Output the [X, Y] coordinate of the center of the cell containing the given text.  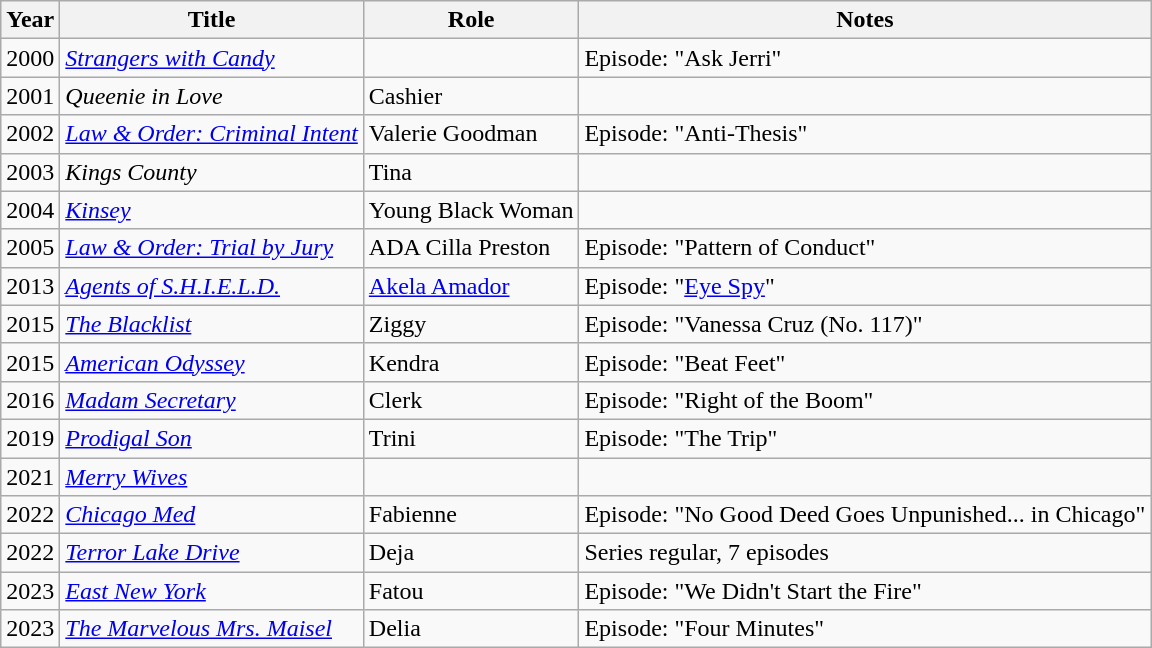
2002 [30, 134]
Ziggy [471, 324]
Fabienne [471, 515]
Episode: "Anti-Thesis" [865, 134]
Episode: "Right of the Boom" [865, 400]
Queenie in Love [212, 96]
Terror Lake Drive [212, 553]
Episode: "No Good Deed Goes Unpunished... in Chicago" [865, 515]
2021 [30, 477]
Episode: "We Didn't Start the Fire" [865, 591]
Agents of S.H.I.E.L.D. [212, 286]
2003 [30, 172]
2001 [30, 96]
Episode: "Ask Jerri" [865, 58]
2004 [30, 210]
Notes [865, 20]
Akela Amador [471, 286]
Episode: "Vanessa Cruz (No. 117)" [865, 324]
2000 [30, 58]
2013 [30, 286]
Tina [471, 172]
Fatou [471, 591]
Strangers with Candy [212, 58]
Role [471, 20]
Year [30, 20]
Cashier [471, 96]
Title [212, 20]
Clerk [471, 400]
Episode: "Four Minutes" [865, 629]
Kendra [471, 362]
Delia [471, 629]
Deja [471, 553]
The Blacklist [212, 324]
Series regular, 7 episodes [865, 553]
Valerie Goodman [471, 134]
2016 [30, 400]
2005 [30, 248]
Trini [471, 438]
American Odyssey [212, 362]
Chicago Med [212, 515]
Episode: "Eye Spy" [865, 286]
Law & Order: Trial by Jury [212, 248]
Kinsey [212, 210]
2019 [30, 438]
Merry Wives [212, 477]
Episode: "The Trip" [865, 438]
Young Black Woman [471, 210]
East New York [212, 591]
Law & Order: Criminal Intent [212, 134]
Kings County [212, 172]
Madam Secretary [212, 400]
Episode: "Beat Feet" [865, 362]
ADA Cilla Preston [471, 248]
Episode: "Pattern of Conduct" [865, 248]
Prodigal Son [212, 438]
The Marvelous Mrs. Maisel [212, 629]
